Determine the (X, Y) coordinate at the center of the cell enclosing the given text.  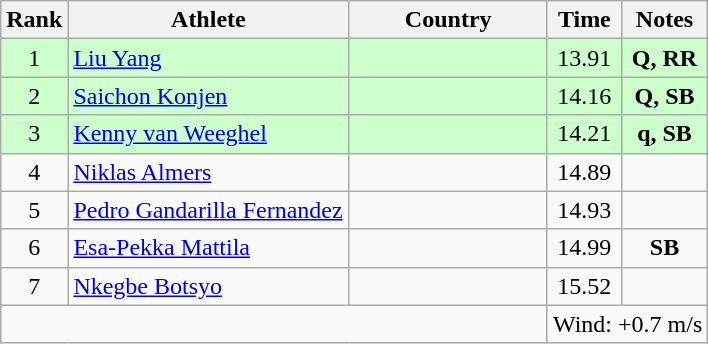
Athlete (208, 20)
Rank (34, 20)
7 (34, 286)
14.16 (584, 96)
3 (34, 134)
Wind: +0.7 m/s (627, 324)
1 (34, 58)
Nkegbe Botsyo (208, 286)
6 (34, 248)
Pedro Gandarilla Fernandez (208, 210)
15.52 (584, 286)
14.89 (584, 172)
SB (664, 248)
Niklas Almers (208, 172)
4 (34, 172)
2 (34, 96)
Saichon Konjen (208, 96)
Notes (664, 20)
Time (584, 20)
5 (34, 210)
13.91 (584, 58)
Q, RR (664, 58)
q, SB (664, 134)
Country (448, 20)
14.99 (584, 248)
14.93 (584, 210)
Esa-Pekka Mattila (208, 248)
14.21 (584, 134)
Liu Yang (208, 58)
Kenny van Weeghel (208, 134)
Q, SB (664, 96)
